Detect which cell encompasses the target text, then output its [x, y] center coordinate. 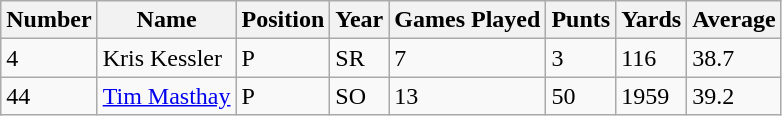
38.7 [734, 58]
SO [360, 96]
Kris Kessler [166, 58]
Number [49, 20]
Yards [652, 20]
Punts [581, 20]
Name [166, 20]
SR [360, 58]
3 [581, 58]
44 [49, 96]
4 [49, 58]
Position [283, 20]
50 [581, 96]
Average [734, 20]
Year [360, 20]
39.2 [734, 96]
Tim Masthay [166, 96]
Games Played [468, 20]
13 [468, 96]
1959 [652, 96]
116 [652, 58]
7 [468, 58]
